Extract the (x, y) coordinate from the center of the cell holding the provided text.  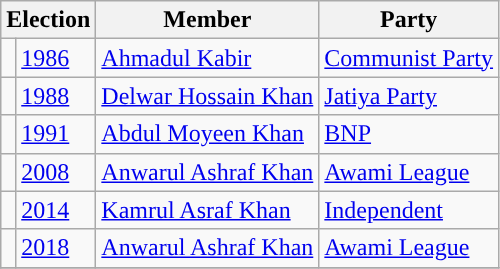
Member (208, 20)
2018 (56, 248)
1986 (56, 58)
2014 (56, 210)
Abdul Moyeen Khan (208, 134)
Party (409, 20)
Independent (409, 210)
Election (48, 20)
Jatiya Party (409, 96)
2008 (56, 172)
Communist Party (409, 58)
1988 (56, 96)
Ahmadul Kabir (208, 58)
1991 (56, 134)
BNP (409, 134)
Delwar Hossain Khan (208, 96)
Kamrul Asraf Khan (208, 210)
